Return the [X, Y] coordinate for the center point of the cell that contains the specified text.  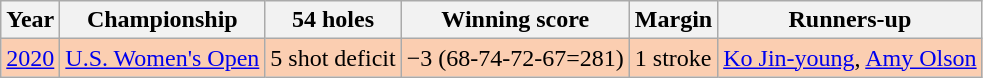
Runners-up [850, 20]
Margin [673, 20]
Ko Jin-young, Amy Olson [850, 58]
−3 (68-74-72-67=281) [515, 58]
Year [30, 20]
5 shot deficit [333, 58]
Championship [162, 20]
54 holes [333, 20]
2020 [30, 58]
1 stroke [673, 58]
Winning score [515, 20]
U.S. Women's Open [162, 58]
